For the text-containing cell, return its midpoint in (x, y) coordinate format. 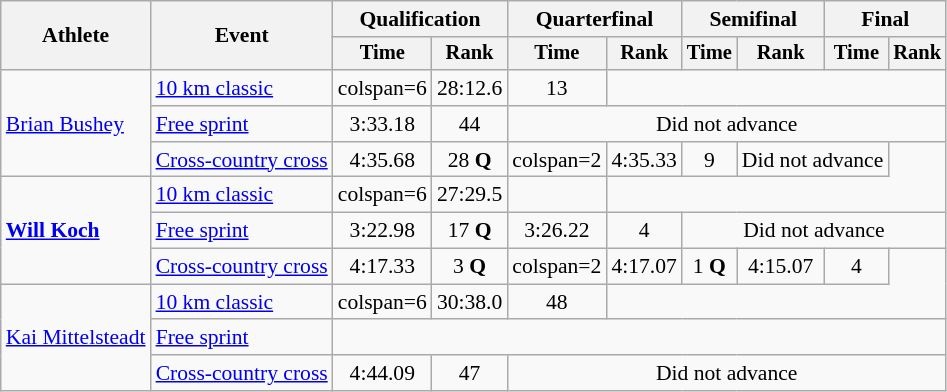
44 (470, 124)
3:33.18 (382, 124)
4:17.07 (644, 267)
3:22.98 (382, 231)
47 (470, 373)
27:29.5 (470, 195)
Event (242, 36)
Will Koch (76, 230)
9 (710, 160)
Semifinal (754, 19)
Kai Mittelsteadt (76, 338)
Quarterfinal (594, 19)
4:35.68 (382, 160)
Final (886, 19)
28:12.6 (470, 88)
Athlete (76, 36)
1 Q (710, 267)
28 Q (470, 160)
17 Q (470, 231)
4:17.33 (382, 267)
4:35.33 (644, 160)
30:38.0 (470, 302)
4:44.09 (382, 373)
3 Q (470, 267)
Qualification (420, 19)
3:26.22 (556, 231)
13 (556, 88)
Brian Bushey (76, 124)
4:15.07 (781, 267)
48 (556, 302)
